Determine the [X, Y] coordinate at the center of the cell enclosing the given text.  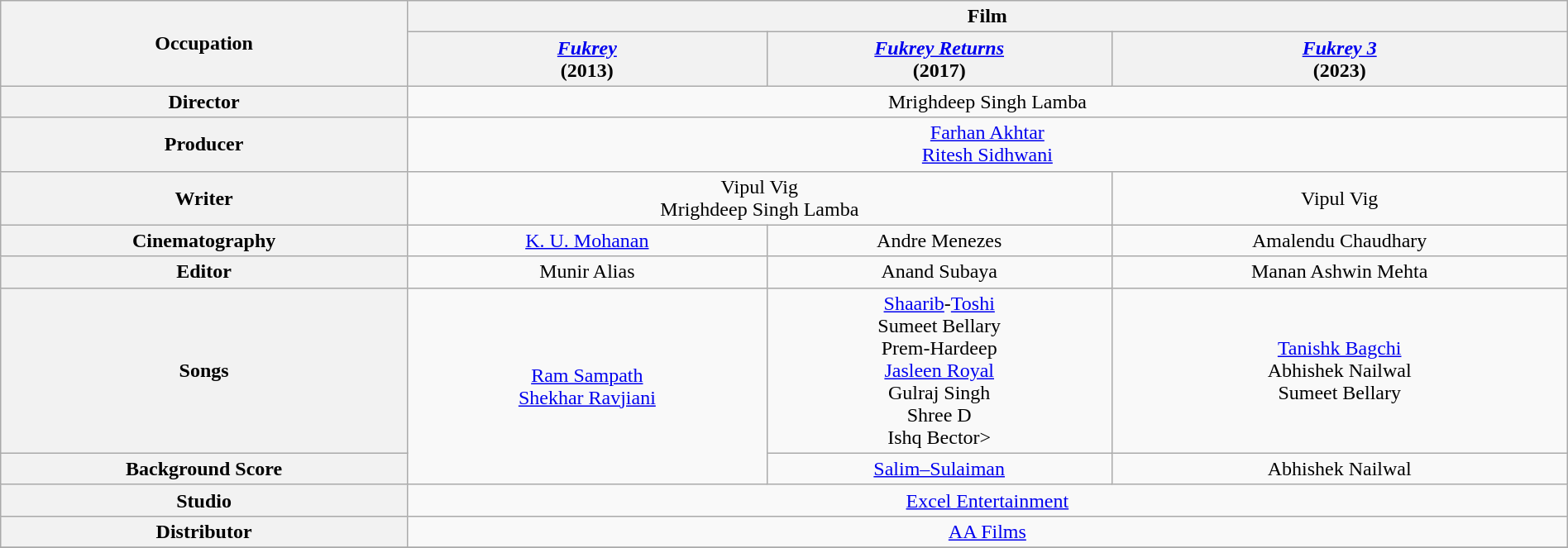
Writer [204, 198]
Film [987, 17]
Editor [204, 272]
Andre Menezes [939, 241]
Vipul VigMrighdeep Singh Lamba [759, 198]
Munir Alias [587, 272]
Producer [204, 144]
Songs [204, 370]
Studio [204, 500]
AA Films [987, 531]
Fukrey 3 (2023) [1340, 60]
Occupation [204, 43]
Cinematography [204, 241]
Director [204, 102]
Tanishk BagchiAbhishek NailwalSumeet Bellary [1340, 370]
Mrighdeep Singh Lamba [987, 102]
Shaarib-ToshiSumeet BellaryPrem-HardeepJasleen RoyalGulraj SinghShree DIshq Bector> [939, 370]
Fukrey (2013) [587, 60]
K. U. Mohanan [587, 241]
Excel Entertainment [987, 500]
Anand Subaya [939, 272]
Amalendu Chaudhary [1340, 241]
Distributor [204, 531]
Abhishek Nailwal [1340, 469]
Manan Ashwin Mehta [1340, 272]
Ram SampathShekhar Ravjiani [587, 386]
Background Score [204, 469]
Fukrey Returns (2017) [939, 60]
Farhan AkhtarRitesh Sidhwani [987, 144]
Salim–Sulaiman [939, 469]
Vipul Vig [1340, 198]
